Capture the cell that displays the provided text and extract its [X, Y] central coordinate. 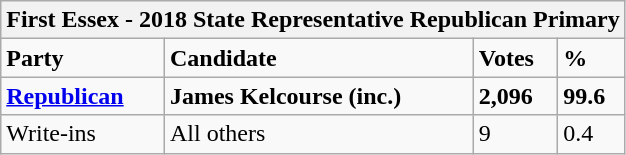
First Essex - 2018 State Representative Republican Primary [314, 20]
All others [318, 134]
Republican [83, 96]
James Kelcourse (inc.) [318, 96]
Candidate [318, 58]
% [592, 58]
99.6 [592, 96]
Write-ins [83, 134]
9 [515, 134]
0.4 [592, 134]
Party [83, 58]
Votes [515, 58]
2,096 [515, 96]
